Provide the [X, Y] coordinate of the cell's center where the given text is located.  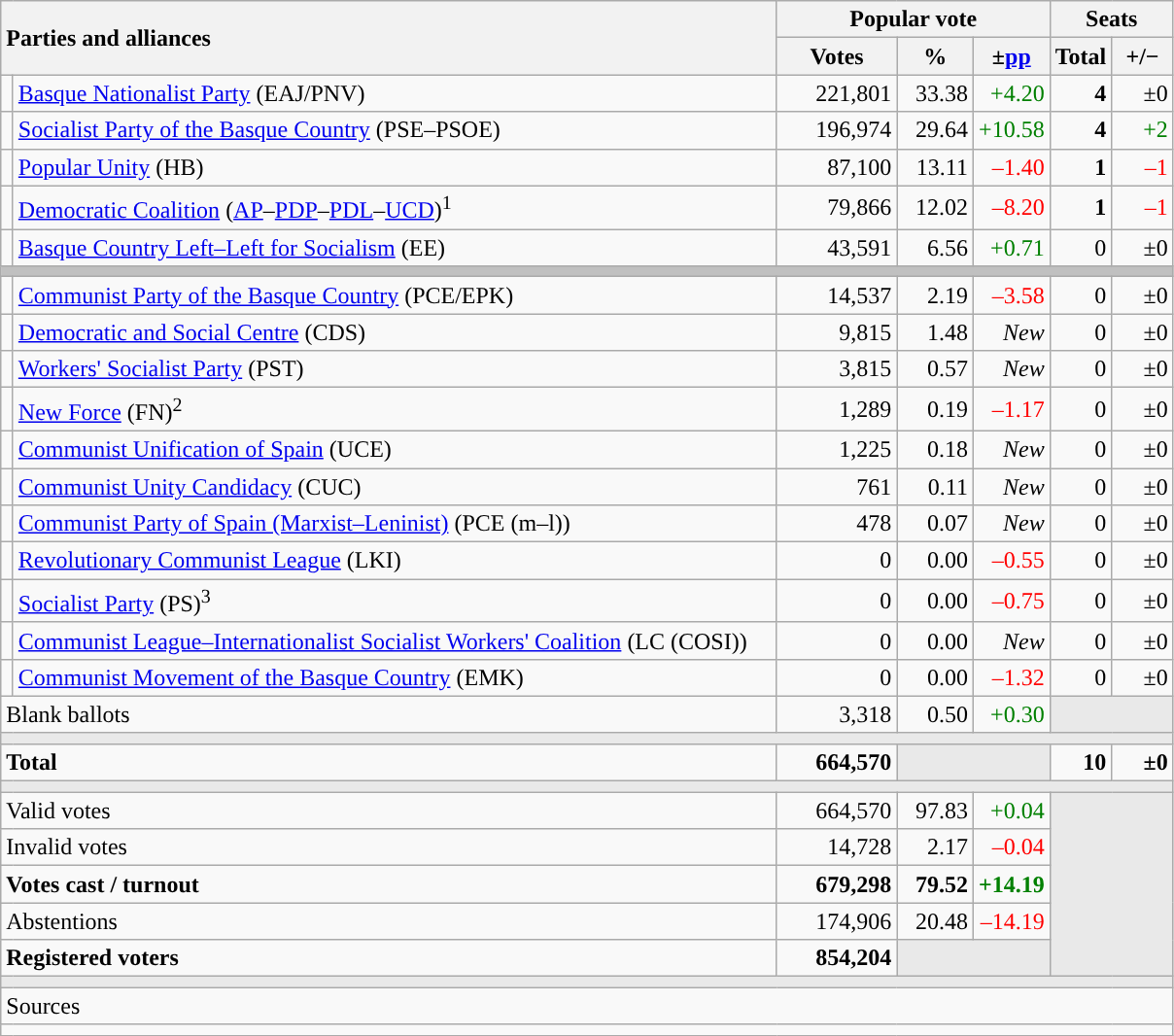
Revolutionary Communist League (LKI) [395, 561]
478 [837, 524]
–3.58 [1011, 295]
–14.19 [1011, 921]
79.52 [935, 884]
221,801 [837, 93]
–1.40 [1011, 167]
87,100 [837, 167]
Socialist Party (PS)3 [395, 601]
Communist Unity Candidacy (CUC) [395, 487]
+4.20 [1011, 93]
Registered voters [389, 958]
–1.17 [1011, 410]
Democratic Coalition (AP–PDP–PDL–UCD)1 [395, 208]
10 [1081, 763]
20.48 [935, 921]
Basque Country Left–Left for Socialism (EE) [395, 248]
196,974 [837, 130]
+10.58 [1011, 130]
29.64 [935, 130]
Communist Party of the Basque Country (PCE/EPK) [395, 295]
14,728 [837, 847]
2.17 [935, 847]
97.83 [935, 811]
0.18 [935, 449]
Votes [837, 56]
3,318 [837, 714]
% [935, 56]
+2 [1143, 130]
679,298 [837, 884]
Basque Nationalist Party (EAJ/PNV) [395, 93]
854,204 [837, 958]
+0.71 [1011, 248]
+/− [1143, 56]
±pp [1011, 56]
+0.30 [1011, 714]
761 [837, 487]
Votes cast / turnout [389, 884]
–0.75 [1011, 601]
New Force (FN)2 [395, 410]
–1.32 [1011, 677]
1.48 [935, 332]
6.56 [935, 248]
+14.19 [1011, 884]
Popular vote [914, 19]
0.57 [935, 369]
Democratic and Social Centre (CDS) [395, 332]
33.38 [935, 93]
Communist League–Internationalist Socialist Workers' Coalition (LC (COSI)) [395, 640]
Popular Unity (HB) [395, 167]
12.02 [935, 208]
+0.04 [1011, 811]
Sources [587, 1006]
0.50 [935, 714]
0.19 [935, 410]
Invalid votes [389, 847]
Valid votes [389, 811]
0.07 [935, 524]
2.19 [935, 295]
Parties and alliances [389, 38]
Blank ballots [389, 714]
1,225 [837, 449]
43,591 [837, 248]
0.11 [935, 487]
79,866 [837, 208]
–8.20 [1011, 208]
Communist Movement of the Basque Country (EMK) [395, 677]
Abstentions [389, 921]
174,906 [837, 921]
14,537 [837, 295]
Communist Party of Spain (Marxist–Leninist) (PCE (m–l)) [395, 524]
Workers' Socialist Party (PST) [395, 369]
Seats [1112, 19]
–0.55 [1011, 561]
3,815 [837, 369]
Socialist Party of the Basque Country (PSE–PSOE) [395, 130]
1,289 [837, 410]
Communist Unification of Spain (UCE) [395, 449]
13.11 [935, 167]
9,815 [837, 332]
–0.04 [1011, 847]
